Extract the (x, y) coordinate from the center of the cell holding the provided text.  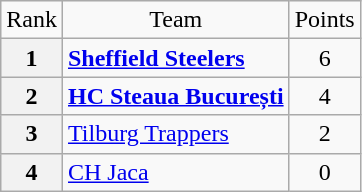
HC Steaua București (176, 96)
3 (32, 134)
CH Jaca (176, 172)
0 (324, 172)
Tilburg Trappers (176, 134)
1 (32, 58)
Sheffield Steelers (176, 58)
Team (176, 20)
Points (324, 20)
6 (324, 58)
Rank (32, 20)
